Provide the (x, y) coordinate of the cell's center where the given text is located.  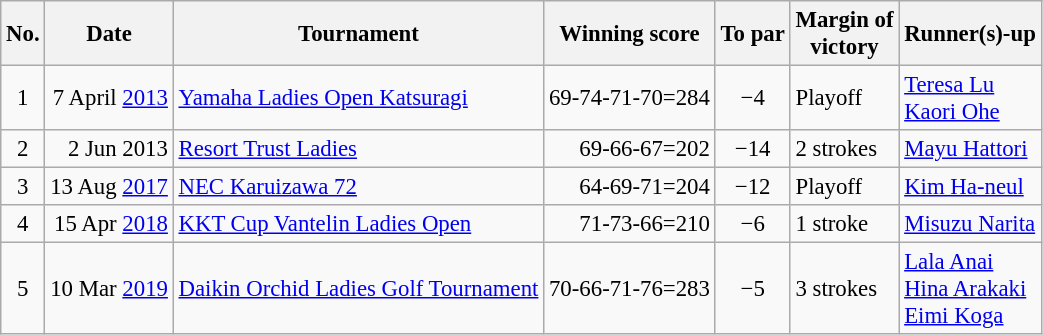
−14 (752, 149)
Runner(s)-up (970, 34)
3 strokes (844, 289)
−12 (752, 187)
−5 (752, 289)
4 (23, 224)
Lala Anai Hina Arakaki Eimi Koga (970, 289)
Resort Trust Ladies (358, 149)
70-66-71-76=283 (630, 289)
3 (23, 187)
13 Aug 2017 (109, 187)
No. (23, 34)
KKT Cup Vantelin Ladies Open (358, 224)
Winning score (630, 34)
−4 (752, 98)
To par (752, 34)
Misuzu Narita (970, 224)
Tournament (358, 34)
Yamaha Ladies Open Katsuragi (358, 98)
Margin ofvictory (844, 34)
Teresa Lu Kaori Ohe (970, 98)
Kim Ha-neul (970, 187)
2 Jun 2013 (109, 149)
1 stroke (844, 224)
Mayu Hattori (970, 149)
2 (23, 149)
7 April 2013 (109, 98)
NEC Karuizawa 72 (358, 187)
2 strokes (844, 149)
1 (23, 98)
71-73-66=210 (630, 224)
10 Mar 2019 (109, 289)
−6 (752, 224)
5 (23, 289)
69-66-67=202 (630, 149)
64-69-71=204 (630, 187)
Date (109, 34)
Daikin Orchid Ladies Golf Tournament (358, 289)
69-74-71-70=284 (630, 98)
15 Apr 2018 (109, 224)
